Detect which cell encompasses the target text, then output its (X, Y) center coordinate. 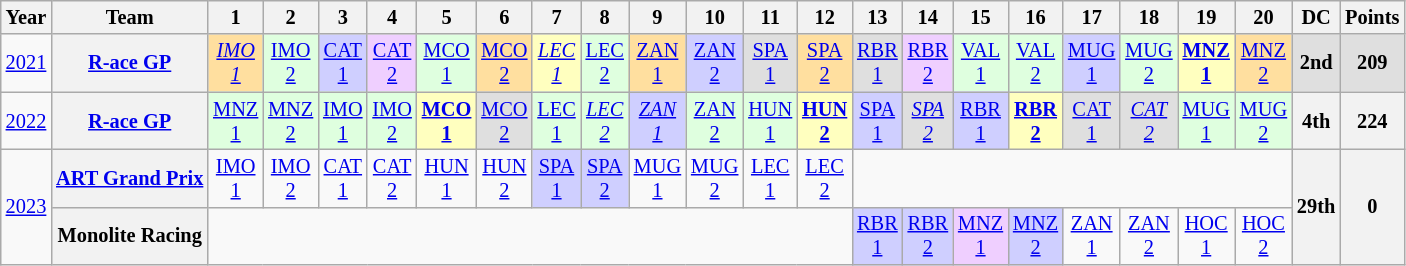
Points (1372, 17)
7 (556, 17)
13 (877, 17)
11 (770, 17)
5 (447, 17)
ART Grand Prix (130, 178)
12 (824, 17)
3 (342, 17)
224 (1372, 121)
VAL1 (980, 63)
29th (1316, 206)
16 (1036, 17)
Year (26, 17)
8 (605, 17)
20 (1264, 17)
9 (658, 17)
Team (130, 17)
6 (504, 17)
2 (290, 17)
2021 (26, 63)
4 (392, 17)
DC (1316, 17)
2023 (26, 206)
0 (1372, 206)
17 (1092, 17)
19 (1206, 17)
Monolite Racing (130, 236)
209 (1372, 63)
HOC2 (1264, 236)
18 (1148, 17)
HOC1 (1206, 236)
2022 (26, 121)
VAL2 (1036, 63)
10 (714, 17)
15 (980, 17)
14 (928, 17)
4th (1316, 121)
1 (236, 17)
2nd (1316, 63)
